For the text-containing cell, return its midpoint in [X, Y] coordinate format. 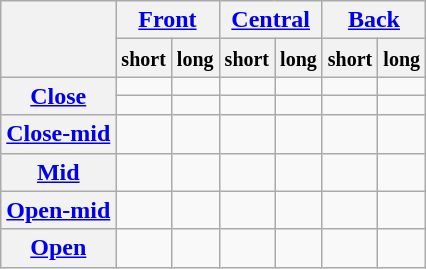
Front [168, 20]
Open-mid [58, 210]
Open [58, 248]
Close [58, 96]
Central [270, 20]
Mid [58, 172]
Close-mid [58, 134]
Back [374, 20]
